Provide the (X, Y) coordinate of the cell's center where the given text is located.  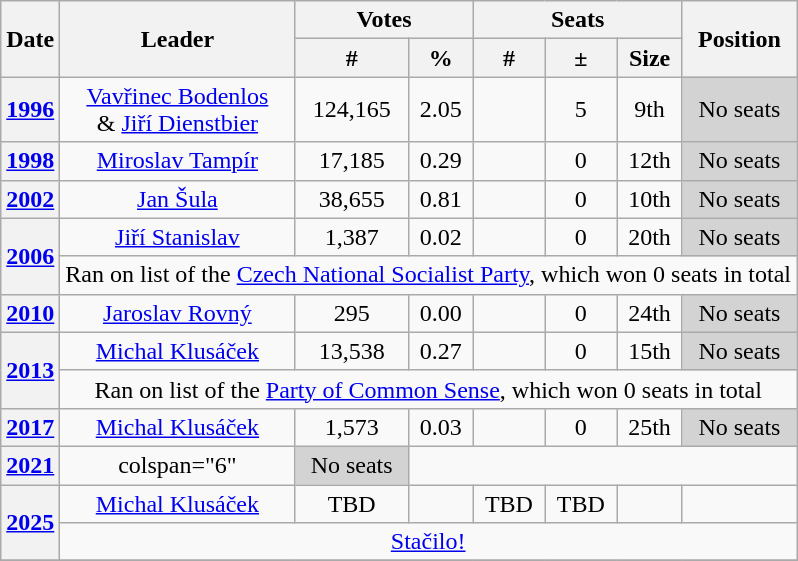
1998 (30, 161)
2017 (30, 427)
24th (650, 313)
2006 (30, 256)
colspan="6" (178, 465)
1996 (30, 110)
20th (650, 237)
295 (352, 313)
Vavřinec Bodenlos& Jiří Dienstbier (178, 110)
Position (739, 39)
9th (650, 110)
2013 (30, 370)
2.05 (440, 110)
2002 (30, 199)
124,165 (352, 110)
0.00 (440, 313)
Votes (384, 20)
Stačilo! (428, 542)
0.29 (440, 161)
Jiří Stanislav (178, 237)
10th (650, 199)
0.81 (440, 199)
Ran on list of the Czech National Socialist Party, which won 0 seats in total (428, 275)
25th (650, 427)
0.27 (440, 351)
% (440, 58)
± (581, 58)
Ran on list of the Party of Common Sense, which won 0 seats in total (428, 389)
2025 (30, 522)
Jan Šula (178, 199)
Jaroslav Rovný (178, 313)
2010 (30, 313)
Size (650, 58)
1,387 (352, 237)
12th (650, 161)
Miroslav Tampír (178, 161)
5 (581, 110)
0.03 (440, 427)
Seats (578, 20)
Date (30, 39)
1,573 (352, 427)
2021 (30, 465)
17,185 (352, 161)
15th (650, 351)
13,538 (352, 351)
38,655 (352, 199)
0.02 (440, 237)
Leader (178, 39)
